From the cell containing the given text, extract its center point as (x, y) coordinate. 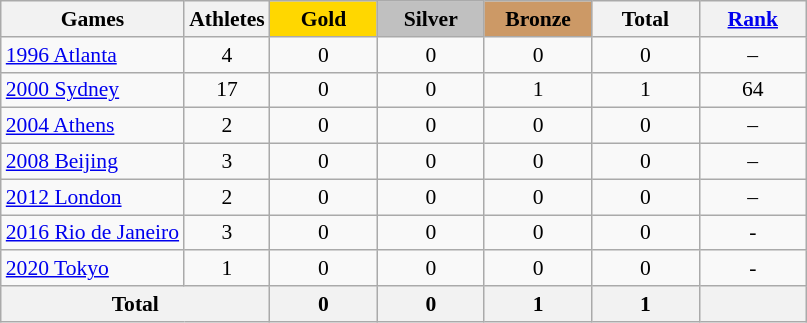
2004 Athens (92, 126)
Athletes (227, 19)
17 (227, 90)
2008 Beijing (92, 162)
64 (752, 90)
4 (227, 55)
2016 Rio de Janeiro (92, 233)
Bronze (538, 19)
Rank (752, 19)
1996 Atlanta (92, 55)
Games (92, 19)
Silver (430, 19)
2012 London (92, 197)
Gold (324, 19)
2000 Sydney (92, 90)
2020 Tokyo (92, 269)
